Search for the cell housing the specified text and yield its (x, y) center coordinate. 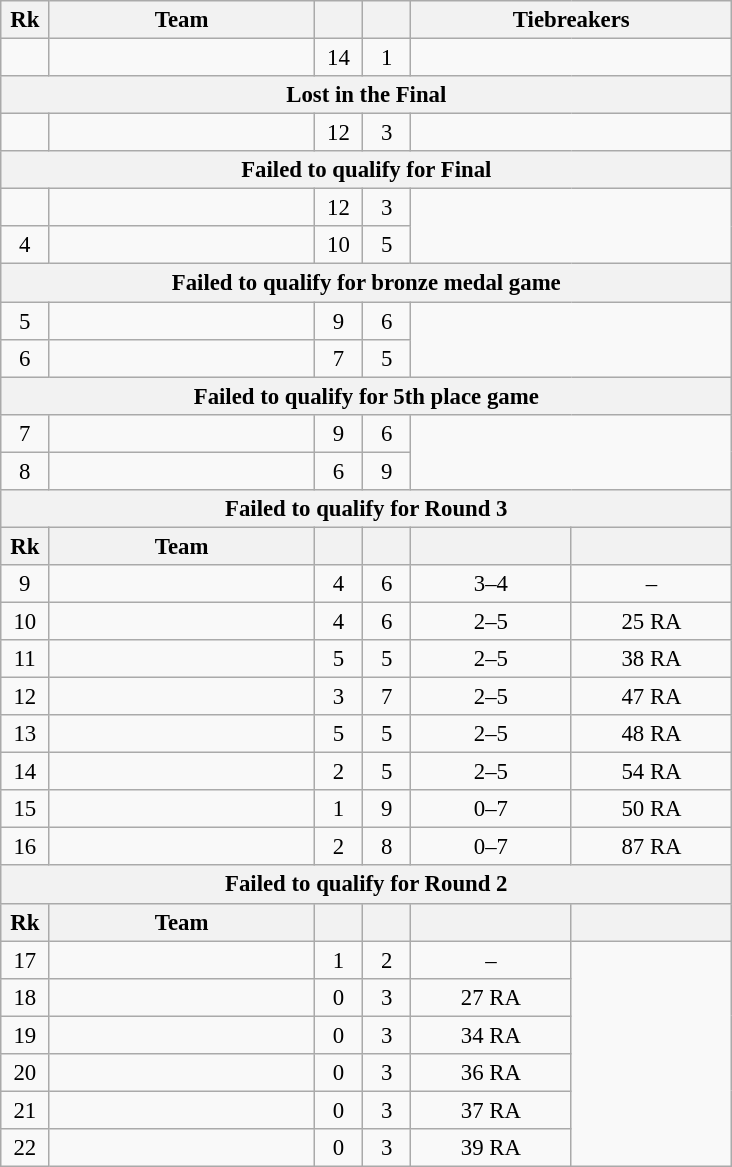
36 RA (492, 1073)
87 RA (652, 847)
17 (25, 960)
38 RA (652, 659)
15 (25, 809)
16 (25, 847)
Failed to qualify for 5th place game (366, 396)
20 (25, 1073)
19 (25, 1035)
Failed to qualify for Round 2 (366, 885)
18 (25, 997)
50 RA (652, 809)
25 RA (652, 621)
Failed to qualify for Final (366, 170)
27 RA (492, 997)
Failed to qualify for bronze medal game (366, 283)
34 RA (492, 1035)
37 RA (492, 1110)
Failed to qualify for Round 3 (366, 509)
47 RA (652, 697)
22 (25, 1148)
3–4 (492, 584)
11 (25, 659)
21 (25, 1110)
13 (25, 734)
54 RA (652, 772)
Tiebreakers (572, 20)
Lost in the Final (366, 95)
39 RA (492, 1148)
48 RA (652, 734)
